Detect which cell encompasses the target text, then output its (x, y) center coordinate. 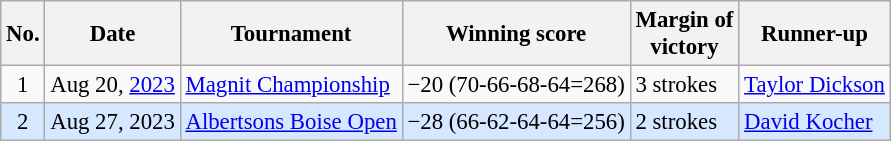
Margin ofvictory (684, 34)
Taylor Dickson (814, 85)
Aug 27, 2023 (112, 122)
2 (23, 122)
Runner-up (814, 34)
No. (23, 34)
−28 (66-62-64-64=256) (516, 122)
Albertsons Boise Open (291, 122)
Magnit Championship (291, 85)
1 (23, 85)
David Kocher (814, 122)
3 strokes (684, 85)
Winning score (516, 34)
−20 (70-66-68-64=268) (516, 85)
Tournament (291, 34)
Aug 20, 2023 (112, 85)
2 strokes (684, 122)
Date (112, 34)
